Capture the cell that displays the provided text and extract its (x, y) central coordinate. 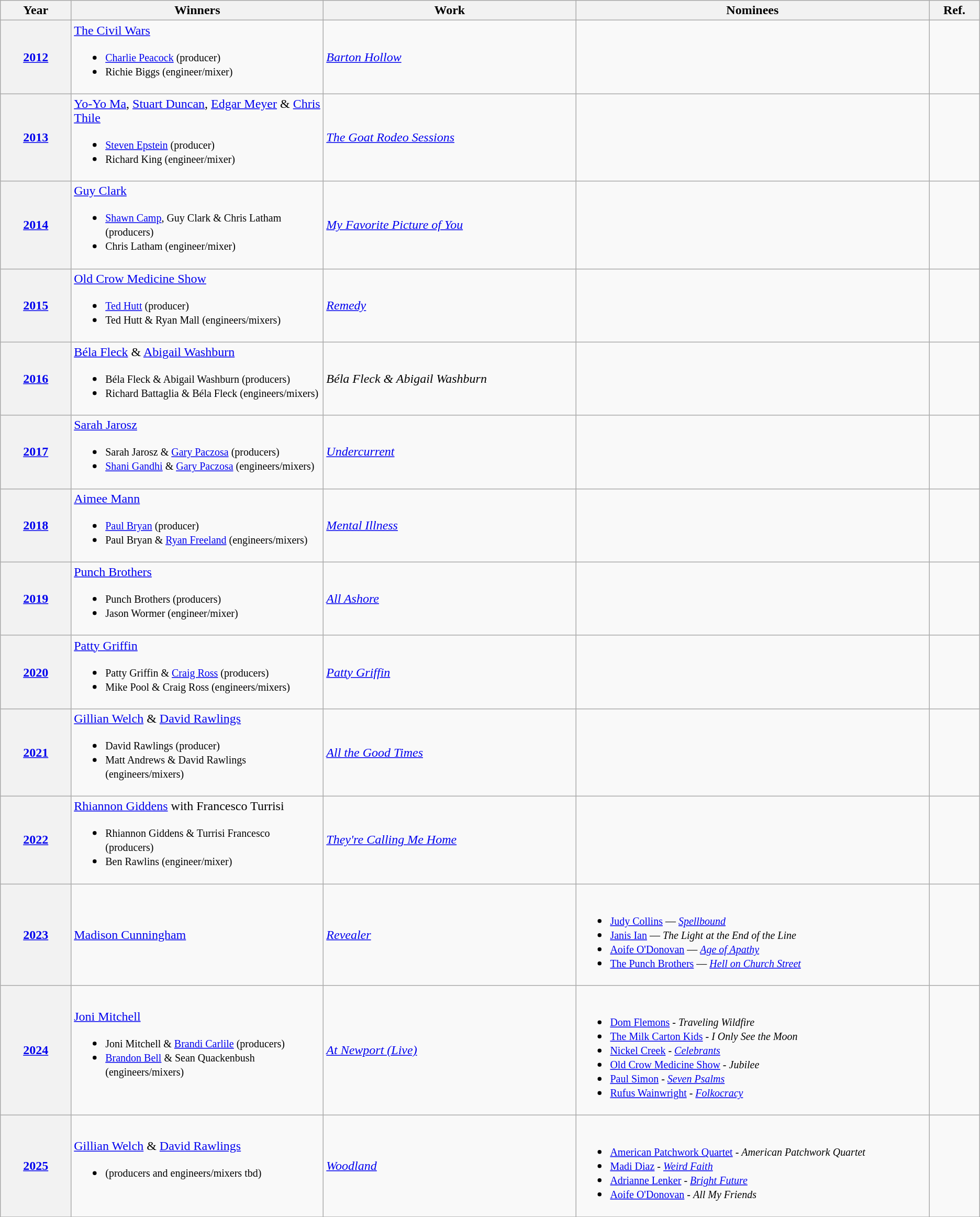
Punch BrothersPunch Brothers (producers)Jason Wormer (engineer/mixer) (197, 599)
Old Crow Medicine ShowTed Hutt (producer)Ted Hutt & Ryan Mall (engineers/mixers) (197, 305)
Year (36, 10)
Patty GriffinPatty Griffin & Craig Ross (producers)Mike Pool & Craig Ross (engineers/mixers) (197, 672)
All the Good Times (450, 752)
Undercurrent (450, 452)
Remedy (450, 305)
2024 (36, 1050)
Madison Cunningham (197, 935)
Gillian Welch & David Rawlings(producers and engineers/mixers tbd) (197, 1166)
My Favorite Picture of You (450, 225)
Gillian Welch & David RawlingsDavid Rawlings (producer)Matt Andrews & David Rawlings (engineers/mixers) (197, 752)
Béla Fleck & Abigail Washburn (450, 379)
The Civil WarsCharlie Peacock (producer)Richie Biggs (engineer/mixer) (197, 57)
Yo-Yo Ma, Stuart Duncan, Edgar Meyer & Chris ThileSteven Epstein (producer)Richard King (engineer/mixer) (197, 137)
Barton Hollow (450, 57)
2018 (36, 525)
2022 (36, 840)
Mental Illness (450, 525)
2020 (36, 672)
Nominees (753, 10)
They're Calling Me Home (450, 840)
2023 (36, 935)
Woodland (450, 1166)
2012 (36, 57)
Guy ClarkShawn Camp, Guy Clark & Chris Latham (producers)Chris Latham (engineer/mixer) (197, 225)
Béla Fleck & Abigail WashburnBéla Fleck & Abigail Washburn (producers)Richard Battaglia & Béla Fleck (engineers/mixers) (197, 379)
2015 (36, 305)
The Goat Rodeo Sessions (450, 137)
2021 (36, 752)
All Ashore (450, 599)
2025 (36, 1166)
2013 (36, 137)
2019 (36, 599)
Judy Collins — SpellboundJanis Ian — The Light at the End of the LineAoife O'Donovan — Age of ApathyThe Punch Brothers — Hell on Church Street (753, 935)
2017 (36, 452)
Joni MitchellJoni Mitchell & Brandi Carlile (producers)Brandon Bell & Sean Quackenbush (engineers/mixers) (197, 1050)
Revealer (450, 935)
Aimee MannPaul Bryan (producer)Paul Bryan & Ryan Freeland (engineers/mixers) (197, 525)
Patty Griffin (450, 672)
At Newport (Live) (450, 1050)
Work (450, 10)
Winners (197, 10)
Rhiannon Giddens with Francesco TurrisiRhiannon Giddens & Turrisi Francesco (producers)Ben Rawlins (engineer/mixer) (197, 840)
American Patchwork Quartet - American Patchwork QuartetMadi Diaz - Weird FaithAdrianne Lenker - Bright FutureAoife O'Donovan - All My Friends (753, 1166)
Sarah JaroszSarah Jarosz & Gary Paczosa (producers)Shani Gandhi & Gary Paczosa (engineers/mixers) (197, 452)
2016 (36, 379)
Ref. (954, 10)
2014 (36, 225)
